Capture the cell that displays the provided text and extract its [x, y] central coordinate. 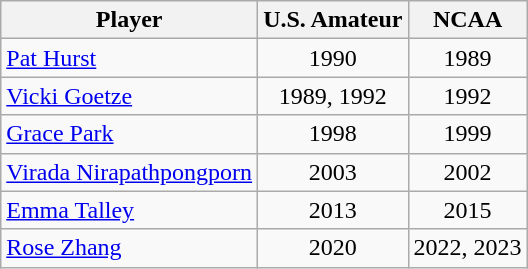
2013 [333, 210]
1989, 1992 [333, 96]
U.S. Amateur [333, 20]
2015 [468, 210]
1998 [333, 134]
Grace Park [130, 134]
1989 [468, 58]
2020 [333, 248]
NCAA [468, 20]
1992 [468, 96]
Emma Talley [130, 210]
Pat Hurst [130, 58]
2003 [333, 172]
2002 [468, 172]
2022, 2023 [468, 248]
1990 [333, 58]
1999 [468, 134]
Vicki Goetze [130, 96]
Player [130, 20]
Virada Nirapathpongporn [130, 172]
Rose Zhang [130, 248]
